Provide the (X, Y) coordinate of the cell's center where the given text is located.  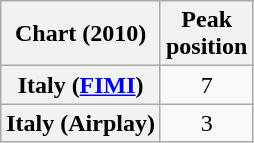
Peakposition (206, 34)
Italy (Airplay) (81, 123)
Italy (FIMI) (81, 85)
3 (206, 123)
7 (206, 85)
Chart (2010) (81, 34)
